Identify which cell holds the provided text, then report its [X, Y] central coordinate. 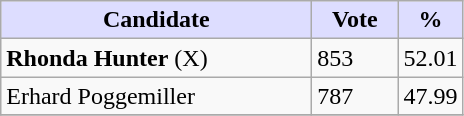
Rhonda Hunter (X) [156, 58]
787 [355, 96]
% [430, 20]
Vote [355, 20]
52.01 [430, 58]
853 [355, 58]
Candidate [156, 20]
47.99 [430, 96]
Erhard Poggemiller [156, 96]
